For the text-containing cell, return its midpoint in [X, Y] coordinate format. 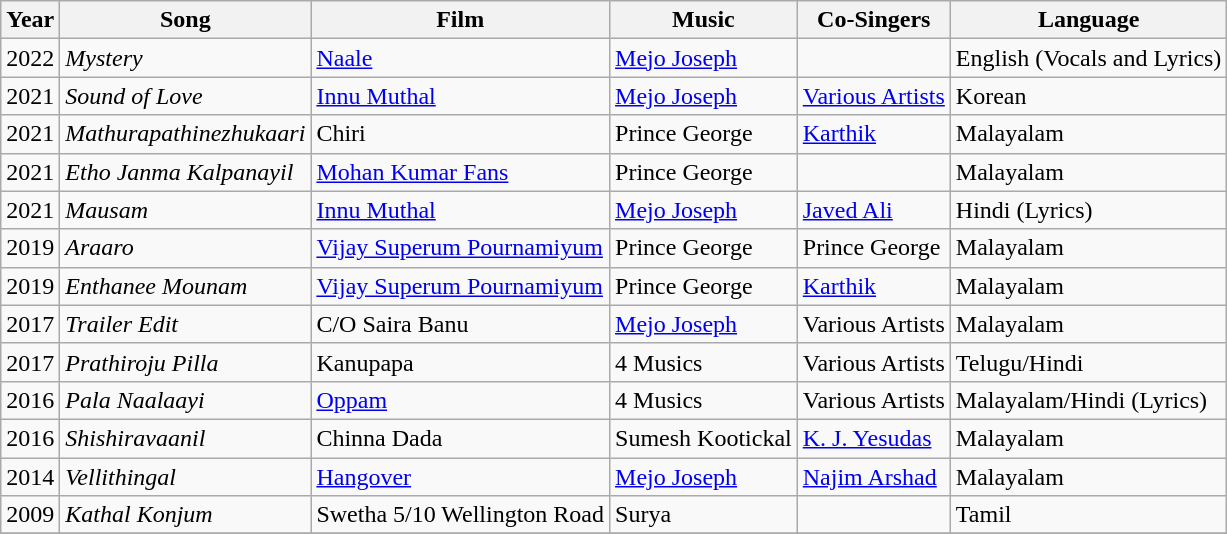
Co-Singers [874, 20]
Music [704, 20]
Javed Ali [874, 210]
Year [30, 20]
C/O Saira Banu [460, 324]
Kanupapa [460, 362]
Tamil [1088, 515]
Araaro [186, 248]
Malayalam/Hindi (Lyrics) [1088, 400]
Language [1088, 20]
English (Vocals and Lyrics) [1088, 58]
Naale [460, 58]
Mausam [186, 210]
Hangover [460, 477]
Prathiroju Pilla [186, 362]
Film [460, 20]
Vellithingal [186, 477]
Najim Arshad [874, 477]
2014 [30, 477]
Mystery [186, 58]
Telugu/Hindi [1088, 362]
Shishiravaanil [186, 438]
Surya [704, 515]
Hindi (Lyrics) [1088, 210]
Oppam [460, 400]
Sumesh Kootickal [704, 438]
Song [186, 20]
Chiri [460, 134]
Pala Naalaayi [186, 400]
Etho Janma Kalpanayil [186, 172]
Mohan Kumar Fans [460, 172]
Enthanee Mounam [186, 286]
2022 [30, 58]
Mathurapathinezhukaari [186, 134]
Swetha 5/10 Wellington Road [460, 515]
K. J. Yesudas [874, 438]
Chinna Dada [460, 438]
Kathal Konjum [186, 515]
Korean [1088, 96]
Sound of Love [186, 96]
2009 [30, 515]
Trailer Edit [186, 324]
